Provide the [X, Y] coordinate of the cell's center where the given text is located.  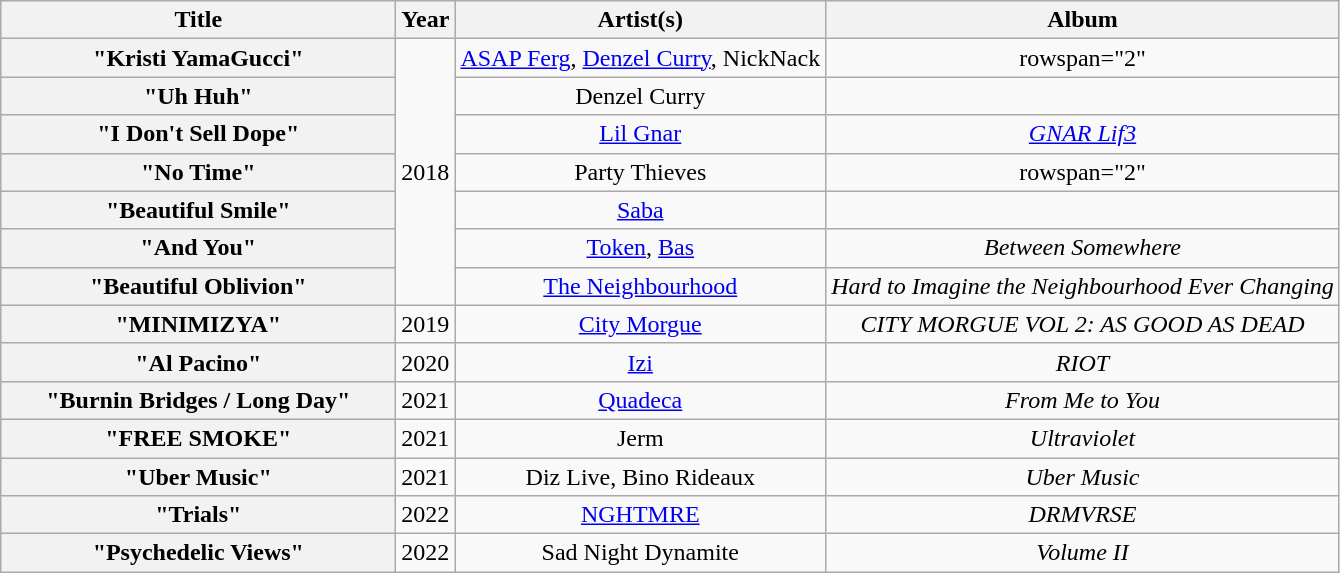
"I Don't Sell Dope" [198, 134]
"Beautiful Oblivion" [198, 286]
CITY MORGUE VOL 2: AS GOOD AS DEAD [1083, 324]
Quadeca [640, 400]
"Psychedelic Views" [198, 553]
Ultraviolet [1083, 438]
The Neighbourhood [640, 286]
"Uh Huh" [198, 96]
Saba [640, 210]
2019 [426, 324]
2020 [426, 362]
"Uber Music" [198, 477]
City Morgue [640, 324]
Diz Live, Bino Rideaux [640, 477]
Uber Music [1083, 477]
From Me to You [1083, 400]
Artist(s) [640, 20]
"Kristi YamaGucci" [198, 58]
Title [198, 20]
"Beautiful Smile" [198, 210]
NGHTMRE [640, 515]
Album [1083, 20]
"And You" [198, 248]
Between Somewhere [1083, 248]
Year [426, 20]
"Trials" [198, 515]
ASAP Ferg, Denzel Curry, NickNack [640, 58]
"No Time" [198, 172]
Hard to Imagine the Neighbourhood Ever Changing [1083, 286]
Jerm [640, 438]
RIOT [1083, 362]
Token, Bas [640, 248]
GNAR Lif3 [1083, 134]
Party Thieves [640, 172]
Denzel Curry [640, 96]
Izi [640, 362]
Sad Night Dynamite [640, 553]
"FREE SMOKE" [198, 438]
DRMVRSE [1083, 515]
Lil Gnar [640, 134]
"MINIMIZYA" [198, 324]
2018 [426, 172]
Volume II [1083, 553]
"Al Pacino" [198, 362]
"Burnin Bridges / Long Day" [198, 400]
